Extract the [x, y] coordinate from the center of the cell holding the provided text.  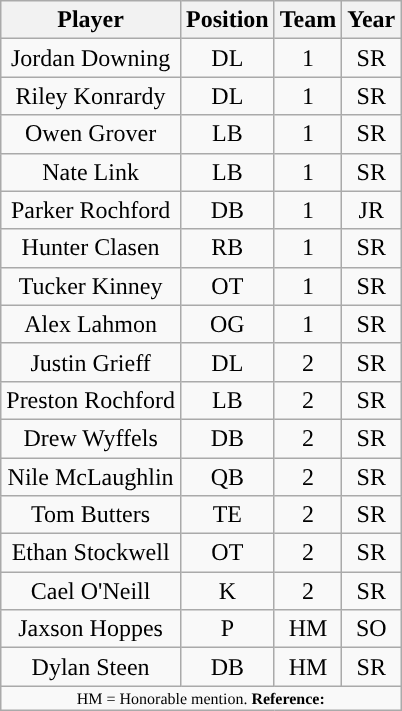
Hunter Clasen [91, 248]
Drew Wyffels [91, 438]
Nile McLaughlin [91, 477]
TE [227, 515]
Justin Grieff [91, 362]
Owen Grover [91, 134]
OG [227, 324]
Year [372, 20]
Jordan Downing [91, 58]
Parker Rochford [91, 210]
Cael O'Neill [91, 591]
Preston Rochford [91, 400]
Tom Butters [91, 515]
K [227, 591]
Dylan Steen [91, 667]
Nate Link [91, 172]
Tucker Kinney [91, 286]
P [227, 629]
Riley Konrardy [91, 96]
QB [227, 477]
HM = Honorable mention. Reference: [201, 698]
Team [308, 20]
Position [227, 20]
RB [227, 248]
SO [372, 629]
JR [372, 210]
Ethan Stockwell [91, 553]
Jaxson Hoppes [91, 629]
Alex Lahmon [91, 324]
Player [91, 20]
